From the cell containing the given text, extract its center point as (x, y) coordinate. 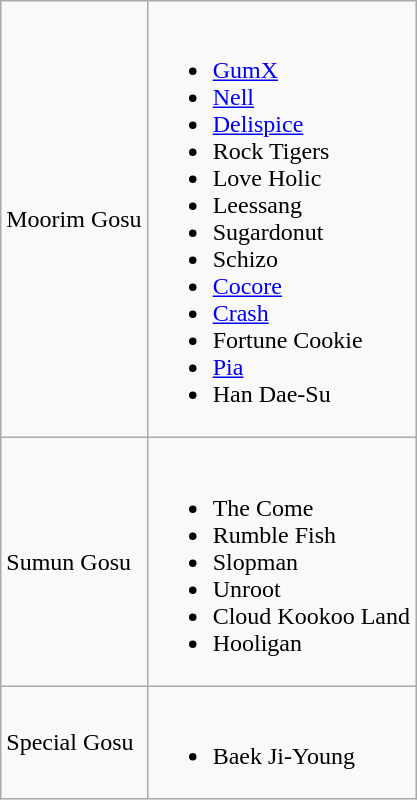
Special Gosu (74, 742)
The ComeRumble FishSlopmanUnrootCloud Kookoo LandHooligan (281, 562)
Baek Ji-Young (281, 742)
Moorim Gosu (74, 220)
GumXNellDelispiceRock TigersLove HolicLeessangSugardonutSchizoCocoreCrashFortune CookiePiaHan Dae-Su (281, 220)
Sumun Gosu (74, 562)
